Extract the [X, Y] coordinate from the center of the cell holding the provided text.  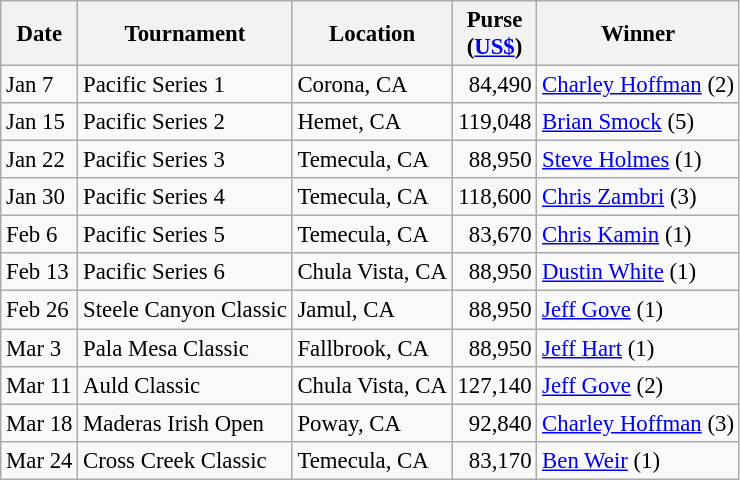
Steve Holmes (1) [638, 160]
Jan 22 [40, 160]
Mar 18 [40, 423]
Jeff Hart (1) [638, 348]
Pacific Series 2 [185, 122]
Auld Classic [185, 385]
83,170 [494, 460]
Feb 26 [40, 310]
Winner [638, 34]
Chris Kamin (1) [638, 235]
Location [372, 34]
Charley Hoffman (2) [638, 85]
Chris Zambri (3) [638, 197]
Pacific Series 6 [185, 273]
Fallbrook, CA [372, 348]
127,140 [494, 385]
Pacific Series 1 [185, 85]
Feb 13 [40, 273]
Jan 15 [40, 122]
Mar 11 [40, 385]
Purse(US$) [494, 34]
83,670 [494, 235]
Brian Smock (5) [638, 122]
Dustin White (1) [638, 273]
Tournament [185, 34]
Maderas Irish Open [185, 423]
Steele Canyon Classic [185, 310]
119,048 [494, 122]
Pacific Series 3 [185, 160]
Charley Hoffman (3) [638, 423]
Jeff Gove (1) [638, 310]
Jan 30 [40, 197]
Ben Weir (1) [638, 460]
Jan 7 [40, 85]
Mar 24 [40, 460]
Jeff Gove (2) [638, 385]
Pacific Series 4 [185, 197]
Feb 6 [40, 235]
Pala Mesa Classic [185, 348]
Hemet, CA [372, 122]
Date [40, 34]
92,840 [494, 423]
Jamul, CA [372, 310]
Pacific Series 5 [185, 235]
Poway, CA [372, 423]
84,490 [494, 85]
Corona, CA [372, 85]
118,600 [494, 197]
Mar 3 [40, 348]
Cross Creek Classic [185, 460]
